Locate the cell with the specified text and output its [X, Y] center coordinate. 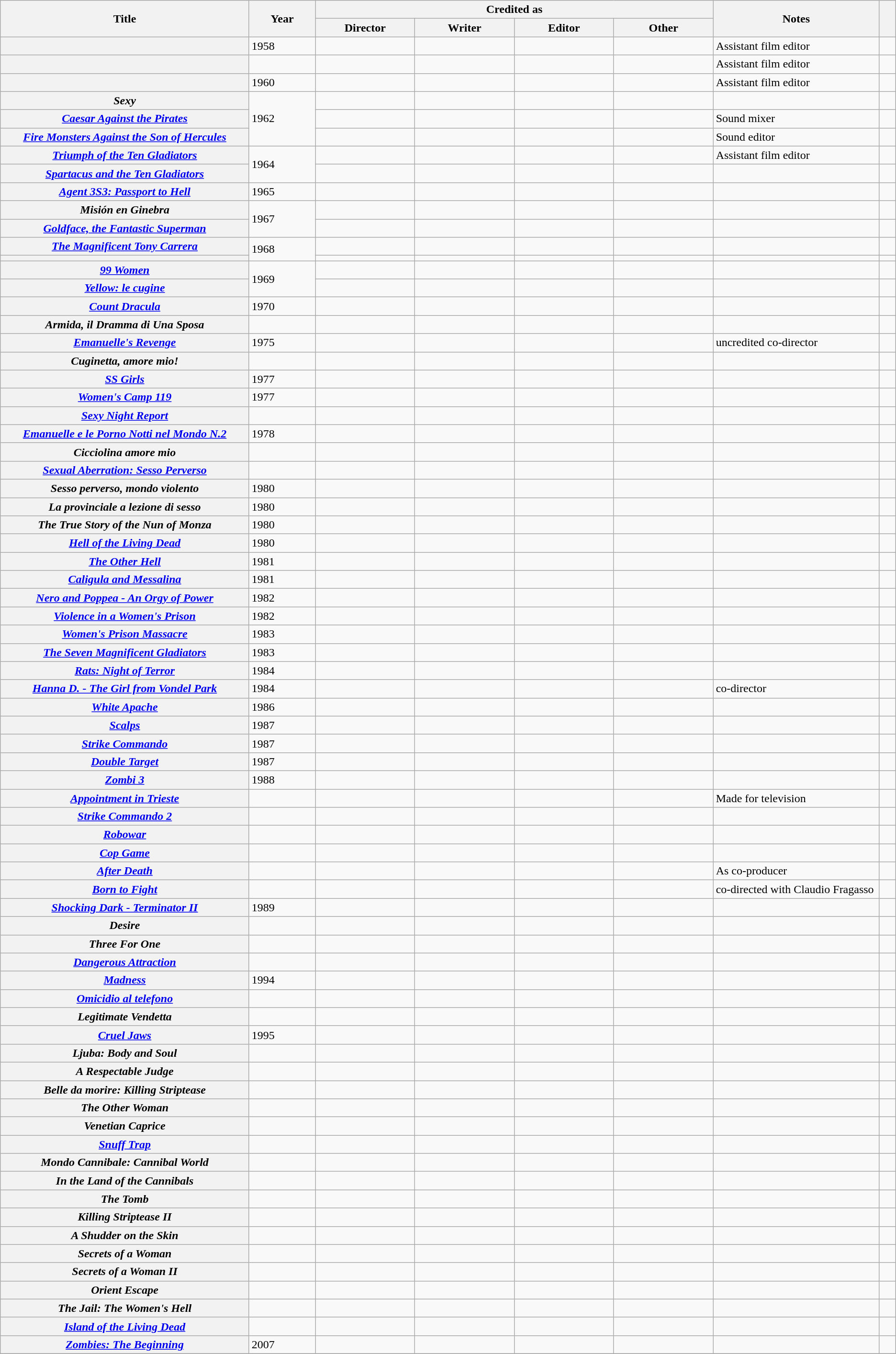
Director [365, 28]
Violence in a Women's Prison [125, 616]
Caesar Against the Pirates [125, 119]
1965 [282, 191]
1978 [282, 434]
As co-producer [796, 871]
Omicidio al telefono [125, 998]
The True Story of the Nun of Monza [125, 525]
1986 [282, 707]
co-director [796, 689]
Strike Commando 2 [125, 817]
Island of the Living Dead [125, 1326]
1962 [282, 119]
Emanuelle e le Porno Notti nel Mondo N.2 [125, 434]
Triumph of the Ten Gladiators [125, 155]
1994 [282, 980]
Three For One [125, 944]
uncredited co-director [796, 343]
Zombies: The Beginning [125, 1344]
Mondo Cannibale: Cannibal World [125, 1163]
Dangerous Attraction [125, 962]
Shocking Dark - Terminator II [125, 907]
Hell of the Living Dead [125, 543]
1969 [282, 279]
Cicciolina amore mio [125, 452]
The Seven Magnificent Gladiators [125, 652]
Cop Game [125, 853]
Yellow: le cugine [125, 288]
SS Girls [125, 379]
The Other Hell [125, 561]
The Tomb [125, 1199]
Sexy [125, 101]
Emanuelle's Revenge [125, 343]
Ljuba: Body and Soul [125, 1053]
Desire [125, 926]
Credited as [514, 10]
Appointment in Trieste [125, 798]
Women's Prison Massacre [125, 634]
Editor [564, 28]
Goldface, the Fantastic Superman [125, 228]
La provinciale a lezione di sesso [125, 507]
1970 [282, 306]
1960 [282, 82]
Cuginetta, amore mio! [125, 361]
Secrets of a Woman [125, 1253]
Cruel Jaws [125, 1035]
Belle da morire: Killing Striptease [125, 1090]
co-directed with Claudio Fragasso [796, 889]
Sexual Aberration: Sesso Perverso [125, 470]
After Death [125, 871]
Sexy Night Report [125, 415]
Fire Monsters Against the Son of Hercules [125, 137]
Misión en Ginebra [125, 210]
The Jail: The Women's Hell [125, 1308]
Venetian Caprice [125, 1126]
Orient Escape [125, 1290]
Killing Striptease II [125, 1217]
Robowar [125, 835]
1995 [282, 1035]
Writer [465, 28]
A Respectable Judge [125, 1071]
The Other Woman [125, 1108]
Strike Commando [125, 743]
Snuff Trap [125, 1144]
1958 [282, 46]
Hanna D. - The Girl from Vondel Park [125, 689]
1989 [282, 907]
1988 [282, 780]
White Apache [125, 707]
The Magnificent Tony Carrera [125, 246]
Madness [125, 980]
1964 [282, 164]
Notes [796, 19]
Other [663, 28]
1968 [282, 249]
Caligula and Messalina [125, 580]
Rats: Night of Terror [125, 671]
Double Target [125, 761]
Count Dracula [125, 306]
Sound mixer [796, 119]
Zombi 3 [125, 780]
Born to Fight [125, 889]
Armida, il Dramma di Una Sposa [125, 325]
Agent 3S3: Passport to Hell [125, 191]
Scalps [125, 725]
Legitimate Vendetta [125, 1017]
Sesso perverso, mondo violento [125, 488]
99 Women [125, 270]
Sound editor [796, 137]
1967 [282, 219]
Title [125, 19]
Women's Camp 119 [125, 397]
Secrets of a Woman II [125, 1272]
A Shudder on the Skin [125, 1235]
2007 [282, 1344]
Spartacus and the Ten Gladiators [125, 173]
Year [282, 19]
1975 [282, 343]
Nero and Poppea - An Orgy of Power [125, 598]
Made for television [796, 798]
In the Land of the Cannibals [125, 1181]
